Output the [x, y] coordinate of the center of the cell containing the given text.  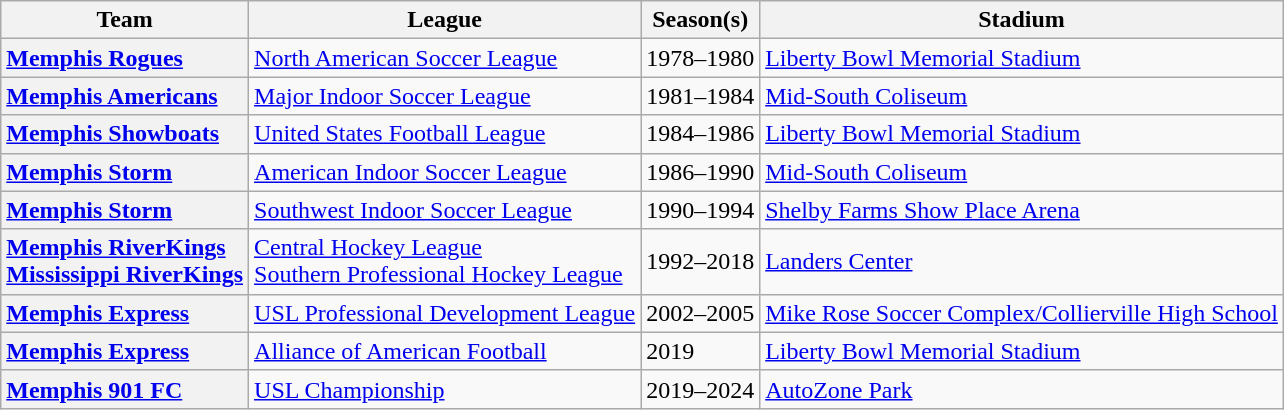
League [445, 20]
1981–1984 [700, 96]
Major Indoor Soccer League [445, 96]
North American Soccer League [445, 58]
2019 [700, 351]
2002–2005 [700, 313]
USL Championship [445, 389]
Stadium [1022, 20]
1986–1990 [700, 172]
Central Hockey LeagueSouthern Professional Hockey League [445, 262]
Memphis 901 FC [125, 389]
Alliance of American Football [445, 351]
Team [125, 20]
Mike Rose Soccer Complex/Collierville High School [1022, 313]
Landers Center [1022, 262]
United States Football League [445, 134]
1984–1986 [700, 134]
1992–2018 [700, 262]
1978–1980 [700, 58]
Memphis Americans [125, 96]
AutoZone Park [1022, 389]
2019–2024 [700, 389]
Memphis Showboats [125, 134]
USL Professional Development League [445, 313]
Memphis RiverKingsMississippi RiverKings [125, 262]
Memphis Rogues [125, 58]
Season(s) [700, 20]
Southwest Indoor Soccer League [445, 210]
American Indoor Soccer League [445, 172]
Shelby Farms Show Place Arena [1022, 210]
1990–1994 [700, 210]
